Determine the (X, Y) coordinate at the center of the cell enclosing the given text.  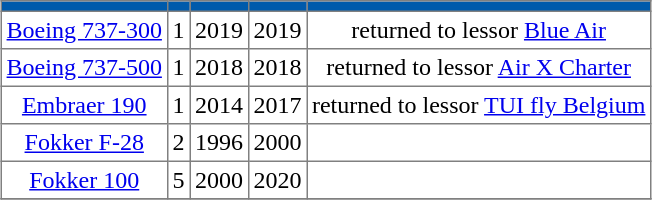
Fokker F-28 (84, 143)
Boeing 737-300 (84, 30)
1996 (219, 143)
2020 (277, 180)
returned to lessor TUI fly Belgium (479, 105)
2014 (219, 105)
2017 (277, 105)
5 (178, 180)
returned to lessor Air X Charter (479, 68)
2 (178, 143)
returned to lessor Blue Air (479, 30)
Embraer 190 (84, 105)
Boeing 737-500 (84, 68)
Fokker 100 (84, 180)
